Search for the cell housing the specified text and yield its (x, y) center coordinate. 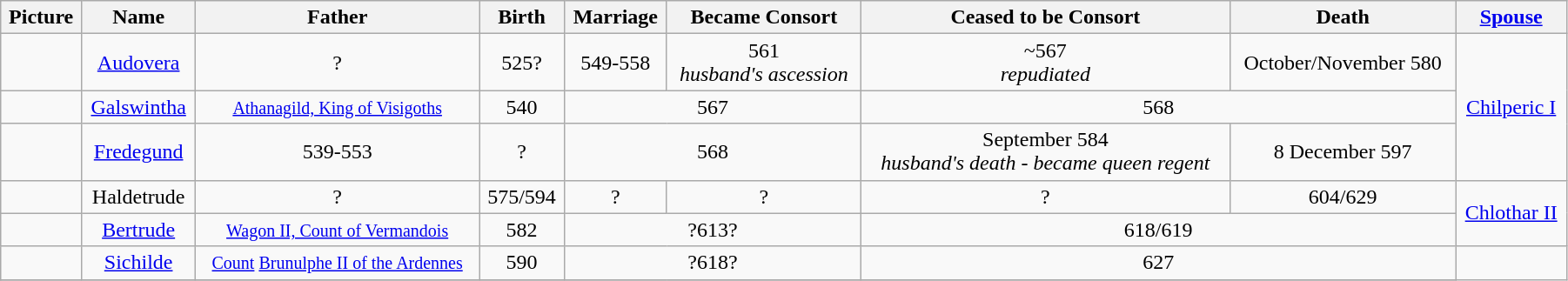
590 (522, 263)
Chilperic I (1511, 107)
540 (522, 107)
Name (139, 17)
Marriage (615, 17)
Fredegund (139, 151)
Ceased to be Consort (1045, 17)
618/619 (1157, 230)
604/629 (1343, 197)
?613? (712, 230)
Bertrude (139, 230)
627 (1157, 263)
~567repudiated (1045, 63)
Haldetrude (139, 197)
549-558 (615, 63)
Audovera (139, 63)
561husband's ascession (764, 63)
Athanagild, King of Visigoths (338, 107)
October/November 580 (1343, 63)
Galswintha (139, 107)
Picture (42, 17)
8 December 597 (1343, 151)
?618? (712, 263)
Birth (522, 17)
582 (522, 230)
Father (338, 17)
Chlothar II (1511, 213)
Wagon II, Count of Vermandois (338, 230)
Sichilde (139, 263)
Spouse (1511, 17)
Death (1343, 17)
Became Consort (764, 17)
575/594 (522, 197)
539-553 (338, 151)
September 584husband's death - became queen regent (1045, 151)
567 (712, 107)
Count Brunulphe II of the Ardennes (338, 263)
525? (522, 63)
